Provide the [x, y] coordinate of the cell's center where the given text is located.  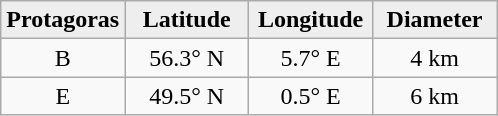
Latitude [187, 20]
Longitude [311, 20]
6 km [435, 96]
56.3° N [187, 58]
5.7° E [311, 58]
Protagoras [63, 20]
0.5° E [311, 96]
49.5° N [187, 96]
B [63, 58]
Diameter [435, 20]
E [63, 96]
4 km [435, 58]
